Pinpoint the cell where the given text exists, returning its (x, y) midpoint coordinate. 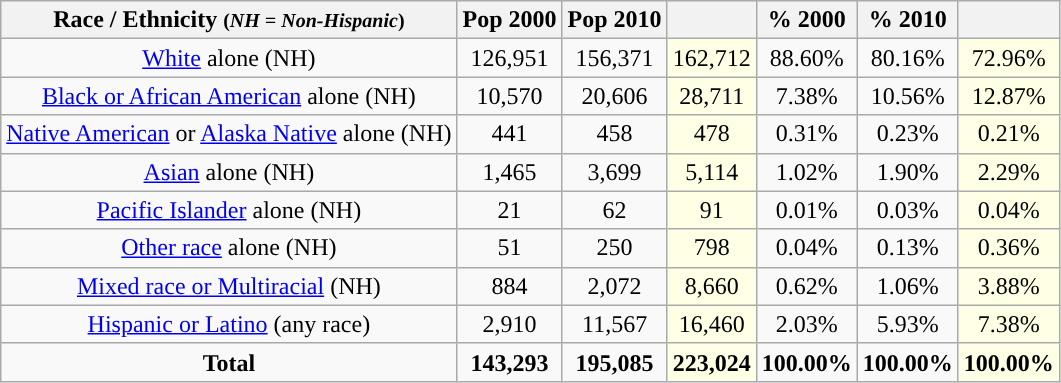
72.96% (1008, 58)
Hispanic or Latino (any race) (229, 324)
80.16% (908, 58)
2.29% (1008, 172)
250 (614, 248)
798 (712, 248)
Pop 2010 (614, 20)
20,606 (614, 96)
458 (614, 134)
28,711 (712, 96)
Pop 2000 (510, 20)
% 2010 (908, 20)
0.62% (806, 286)
223,024 (712, 362)
3.88% (1008, 286)
126,951 (510, 58)
5,114 (712, 172)
2,910 (510, 324)
Total (229, 362)
2,072 (614, 286)
Black or African American alone (NH) (229, 96)
Other race alone (NH) (229, 248)
884 (510, 286)
156,371 (614, 58)
Pacific Islander alone (NH) (229, 210)
0.36% (1008, 248)
195,085 (614, 362)
91 (712, 210)
Asian alone (NH) (229, 172)
1.06% (908, 286)
Native American or Alaska Native alone (NH) (229, 134)
10,570 (510, 96)
1,465 (510, 172)
162,712 (712, 58)
0.21% (1008, 134)
5.93% (908, 324)
51 (510, 248)
1.90% (908, 172)
0.23% (908, 134)
0.13% (908, 248)
Race / Ethnicity (NH = Non-Hispanic) (229, 20)
8,660 (712, 286)
0.03% (908, 210)
11,567 (614, 324)
10.56% (908, 96)
Mixed race or Multiracial (NH) (229, 286)
1.02% (806, 172)
2.03% (806, 324)
62 (614, 210)
3,699 (614, 172)
12.87% (1008, 96)
441 (510, 134)
16,460 (712, 324)
0.31% (806, 134)
478 (712, 134)
143,293 (510, 362)
White alone (NH) (229, 58)
% 2000 (806, 20)
88.60% (806, 58)
21 (510, 210)
0.01% (806, 210)
